Scan for the cell matching the given text and deliver its (X, Y) coordinate at center. 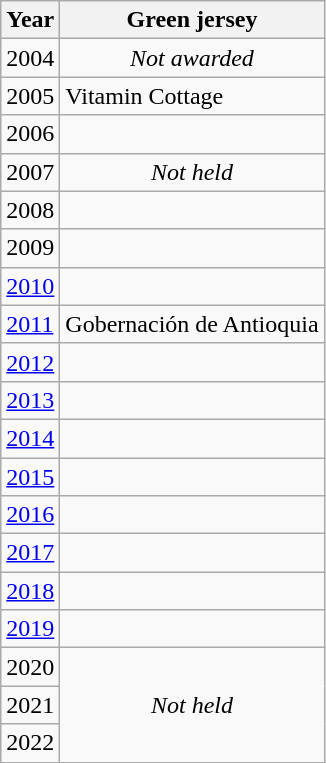
2007 (30, 172)
2006 (30, 134)
2017 (30, 553)
Vitamin Cottage (192, 96)
Green jersey (192, 20)
2008 (30, 210)
Gobernación de Antioquia (192, 324)
2011 (30, 324)
2019 (30, 629)
2012 (30, 362)
2016 (30, 515)
2020 (30, 667)
2022 (30, 743)
2010 (30, 286)
Not awarded (192, 58)
2014 (30, 438)
2021 (30, 705)
Year (30, 20)
2005 (30, 96)
2013 (30, 400)
2009 (30, 248)
2004 (30, 58)
2015 (30, 477)
2018 (30, 591)
